Extract the (x, y) coordinate from the center of the cell holding the provided text.  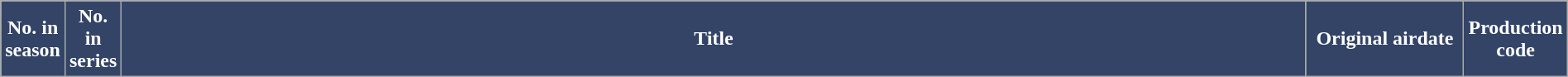
Original airdate (1384, 39)
No. inseason (33, 39)
Production code (1515, 39)
Title (714, 39)
No. inseries (93, 39)
